From the cell containing the given text, extract its center point as [x, y] coordinate. 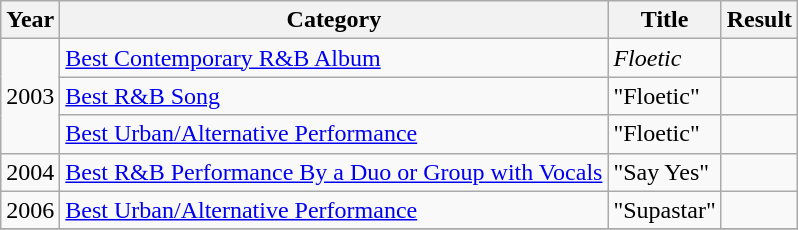
2006 [30, 210]
Title [664, 20]
"Say Yes" [664, 172]
Year [30, 20]
Floetic [664, 58]
Best R&B Song [334, 96]
Best R&B Performance By a Duo or Group with Vocals [334, 172]
Result [759, 20]
"Supastar" [664, 210]
Category [334, 20]
2003 [30, 96]
Best Contemporary R&B Album [334, 58]
2004 [30, 172]
